Scan for the cell matching the given text and deliver its (X, Y) coordinate at center. 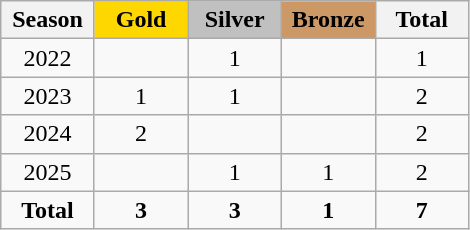
2024 (48, 134)
Season (48, 20)
Silver (235, 20)
2023 (48, 96)
7 (422, 210)
2025 (48, 172)
Gold (141, 20)
2022 (48, 58)
Bronze (328, 20)
